Provide the [x, y] coordinate of the cell's center where the given text is located.  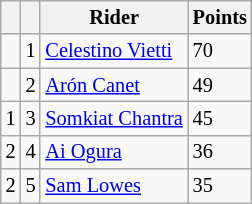
Points [220, 17]
5 [31, 186]
Ai Ogura [114, 152]
Rider [114, 17]
4 [31, 152]
Arón Canet [114, 85]
49 [220, 85]
36 [220, 152]
Somkiat Chantra [114, 118]
45 [220, 118]
Sam Lowes [114, 186]
Celestino Vietti [114, 51]
35 [220, 186]
70 [220, 51]
3 [31, 118]
